Identify which cell holds the provided text, then report its [X, Y] central coordinate. 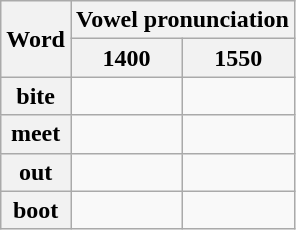
Word [36, 39]
out [36, 172]
1400 [126, 58]
1550 [238, 58]
Vowel pronunciation [182, 20]
bite [36, 96]
boot [36, 210]
meet [36, 134]
